Return (X, Y) of the center of cell containing provided text 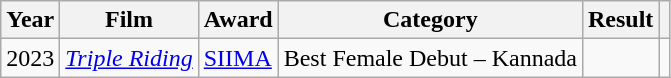
Award (238, 20)
Year (30, 20)
Best Female Debut – Kannada (430, 58)
Film (129, 20)
2023 (30, 58)
Triple Riding (129, 58)
Result (620, 20)
SIIMA (238, 58)
Category (430, 20)
